Find where the given text appears and provide that cell's center as [x, y] coordinate. 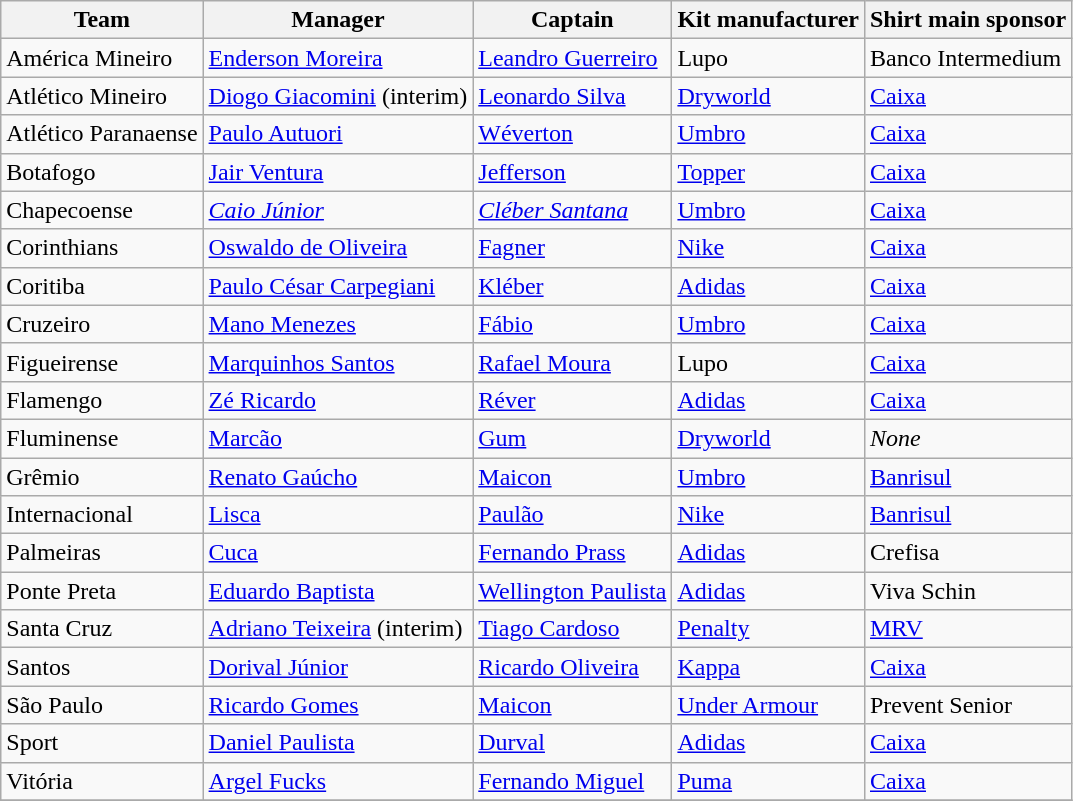
Crefisa [968, 553]
Grêmio [102, 477]
Dorival Júnior [338, 667]
Mano Menezes [338, 324]
Internacional [102, 515]
Flamengo [102, 400]
Kit manufacturer [768, 20]
Leandro Guerreiro [572, 58]
Puma [768, 781]
Paulo César Carpegiani [338, 286]
Santa Cruz [102, 629]
Wellington Paulista [572, 591]
Renato Gaúcho [338, 477]
Leonardo Silva [572, 96]
Gum [572, 438]
Ricardo Gomes [338, 705]
Captain [572, 20]
Réver [572, 400]
Daniel Paulista [338, 743]
Caio Júnior [338, 210]
Jair Ventura [338, 172]
Palmeiras [102, 553]
Fernando Prass [572, 553]
Zé Ricardo [338, 400]
Cuca [338, 553]
Topper [768, 172]
São Paulo [102, 705]
Fagner [572, 248]
Sport [102, 743]
Wéverton [572, 134]
Botafogo [102, 172]
Prevent Senior [968, 705]
Fluminense [102, 438]
Argel Fucks [338, 781]
Kléber [572, 286]
Rafael Moura [572, 362]
Chapecoense [102, 210]
Ricardo Oliveira [572, 667]
Paulo Autuori [338, 134]
Penalty [768, 629]
Vitória [102, 781]
Oswaldo de Oliveira [338, 248]
Banco Intermedium [968, 58]
Cléber Santana [572, 210]
Atlético Paranaense [102, 134]
Manager [338, 20]
Cruzeiro [102, 324]
Fernando Miguel [572, 781]
Corinthians [102, 248]
Enderson Moreira [338, 58]
Team [102, 20]
Atlético Mineiro [102, 96]
Figueirense [102, 362]
Lisca [338, 515]
Paulão [572, 515]
Adriano Teixeira (interim) [338, 629]
Durval [572, 743]
Jefferson [572, 172]
Under Armour [768, 705]
None [968, 438]
Viva Schin [968, 591]
Fábio [572, 324]
Santos [102, 667]
MRV [968, 629]
Tiago Cardoso [572, 629]
Marcão [338, 438]
Kappa [768, 667]
Shirt main sponsor [968, 20]
Marquinhos Santos [338, 362]
América Mineiro [102, 58]
Eduardo Baptista [338, 591]
Coritiba [102, 286]
Ponte Preta [102, 591]
Diogo Giacomini (interim) [338, 96]
